Detect which cell encompasses the target text, then output its (X, Y) center coordinate. 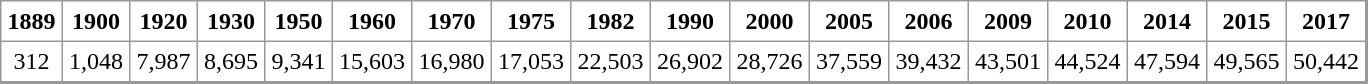
1982 (611, 21)
1975 (531, 21)
2000 (770, 21)
2006 (929, 21)
49,565 (1247, 62)
44,524 (1088, 62)
1900 (96, 21)
1990 (690, 21)
16,980 (452, 62)
26,902 (690, 62)
1950 (299, 21)
9,341 (299, 62)
47,594 (1167, 62)
8,695 (231, 62)
37,559 (849, 62)
22,503 (611, 62)
1889 (32, 21)
2014 (1167, 21)
28,726 (770, 62)
15,603 (372, 62)
1920 (164, 21)
1930 (231, 21)
17,053 (531, 62)
312 (32, 62)
1960 (372, 21)
7,987 (164, 62)
2009 (1008, 21)
1970 (452, 21)
2017 (1326, 21)
2010 (1088, 21)
50,442 (1326, 62)
2015 (1247, 21)
1,048 (96, 62)
43,501 (1008, 62)
39,432 (929, 62)
2005 (849, 21)
